Determine the [x, y] coordinate at the center of the cell enclosing the given text.  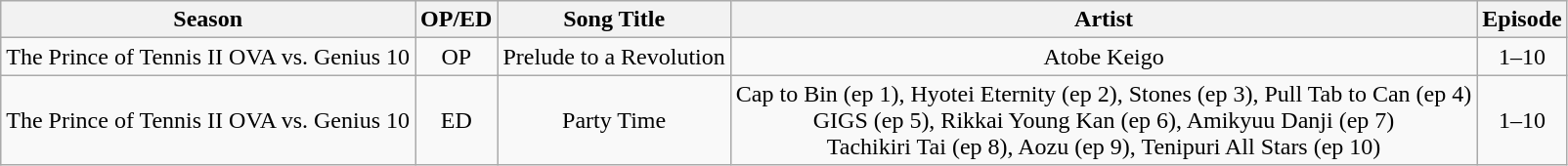
Song Title [614, 20]
Artist [1103, 20]
Season [208, 20]
ED [457, 120]
OP/ED [457, 20]
Atobe Keigo [1103, 57]
Prelude to a Revolution [614, 57]
Party Time [614, 120]
Episode [1522, 20]
OP [457, 57]
